Identify which cell holds the provided text, then report its [X, Y] central coordinate. 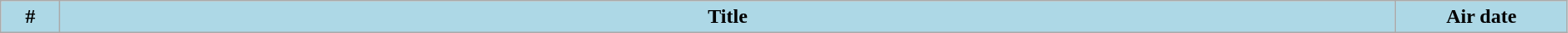
# [30, 17]
Air date [1481, 17]
Title [728, 17]
